Locate the cell with the specified text and output its (X, Y) center coordinate. 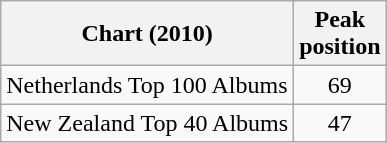
Peakposition (340, 34)
New Zealand Top 40 Albums (148, 123)
47 (340, 123)
Chart (2010) (148, 34)
Netherlands Top 100 Albums (148, 85)
69 (340, 85)
